Determine the [x, y] coordinate at the center of the cell enclosing the given text.  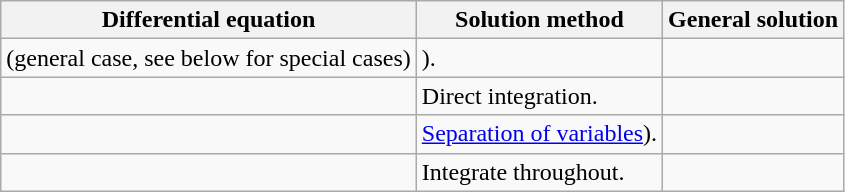
Integrate throughout. [539, 172]
(general case, see below for special cases) [209, 58]
Direct integration. [539, 96]
). [539, 58]
Differential equation [209, 20]
General solution [754, 20]
Separation of variables). [539, 134]
Solution method [539, 20]
